Detect which cell encompasses the target text, then output its [x, y] center coordinate. 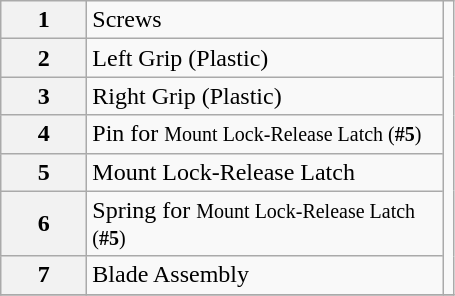
6 [44, 224]
Screws [265, 20]
1 [44, 20]
2 [44, 58]
Mount Lock-Release Latch [265, 172]
Blade Assembly [265, 275]
3 [44, 96]
4 [44, 134]
7 [44, 275]
Left Grip (Plastic) [265, 58]
Right Grip (Plastic) [265, 96]
Pin for Mount Lock-Release Latch (#5) [265, 134]
Spring for Mount Lock-Release Latch (#5) [265, 224]
5 [44, 172]
